Locate the cell with the specified text and output its [x, y] center coordinate. 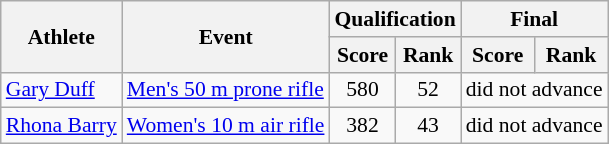
52 [428, 90]
43 [428, 126]
382 [362, 126]
Final [534, 19]
Event [226, 36]
Athlete [62, 36]
Men's 50 m prone rifle [226, 90]
Rhona Barry [62, 126]
Women's 10 m air rifle [226, 126]
Gary Duff [62, 90]
Qualification [394, 19]
580 [362, 90]
